Pinpoint the cell where the given text exists, returning its [x, y] midpoint coordinate. 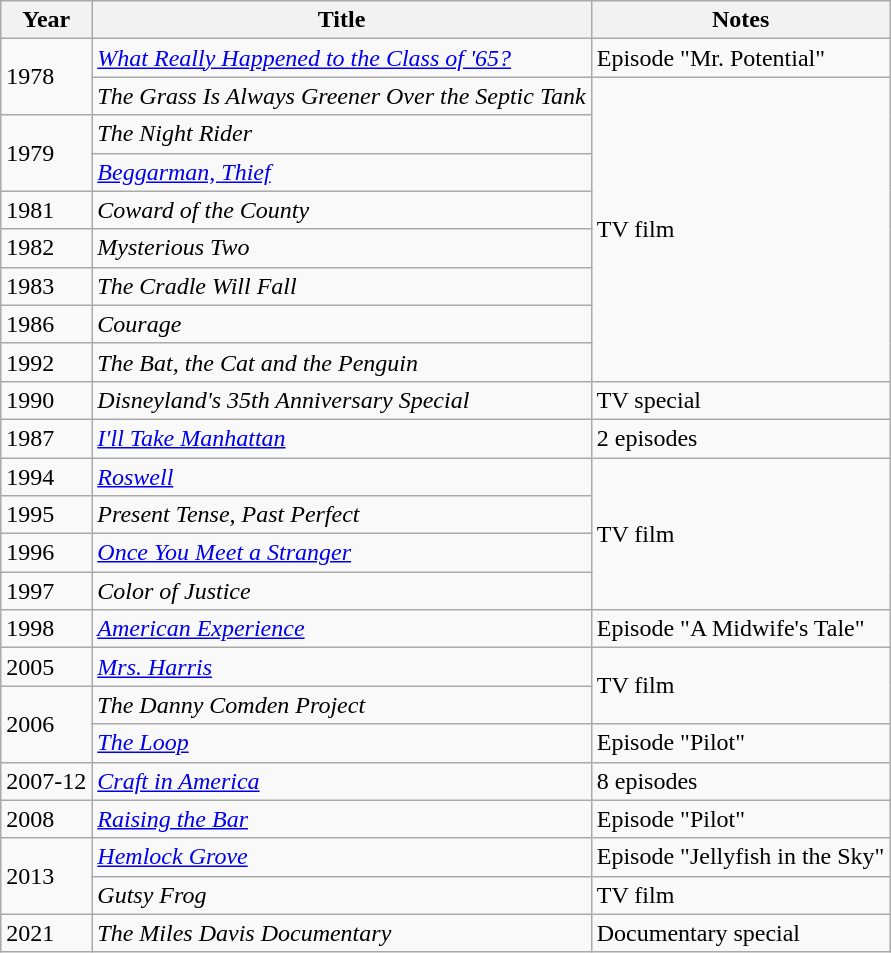
The Miles Davis Documentary [342, 933]
1994 [46, 477]
1992 [46, 362]
The Night Rider [342, 134]
Gutsy Frog [342, 895]
1996 [46, 553]
2007-12 [46, 781]
I'll Take Manhattan [342, 438]
1983 [46, 286]
1990 [46, 400]
Coward of the County [342, 210]
Episode "Jellyfish in the Sky" [740, 857]
2008 [46, 819]
Present Tense, Past Perfect [342, 515]
1982 [46, 248]
Raising the Bar [342, 819]
Year [46, 20]
Documentary special [740, 933]
Disneyland's 35th Anniversary Special [342, 400]
Color of Justice [342, 591]
Notes [740, 20]
TV special [740, 400]
Hemlock Grove [342, 857]
2 episodes [740, 438]
The Danny Comden Project [342, 705]
1998 [46, 629]
The Bat, the Cat and the Penguin [342, 362]
Episode "Mr. Potential" [740, 58]
Mysterious Two [342, 248]
1981 [46, 210]
What Really Happened to the Class of '65? [342, 58]
Courage [342, 324]
American Experience [342, 629]
1987 [46, 438]
2021 [46, 933]
1978 [46, 77]
2005 [46, 667]
2006 [46, 724]
1997 [46, 591]
Beggarman, Thief [342, 172]
1995 [46, 515]
Once You Meet a Stranger [342, 553]
8 episodes [740, 781]
1979 [46, 153]
The Cradle Will Fall [342, 286]
Craft in America [342, 781]
The Loop [342, 743]
The Grass Is Always Greener Over the Septic Tank [342, 96]
1986 [46, 324]
Title [342, 20]
Mrs. Harris [342, 667]
Episode "A Midwife's Tale" [740, 629]
Roswell [342, 477]
2013 [46, 876]
